Identify which cell holds the provided text, then report its (X, Y) central coordinate. 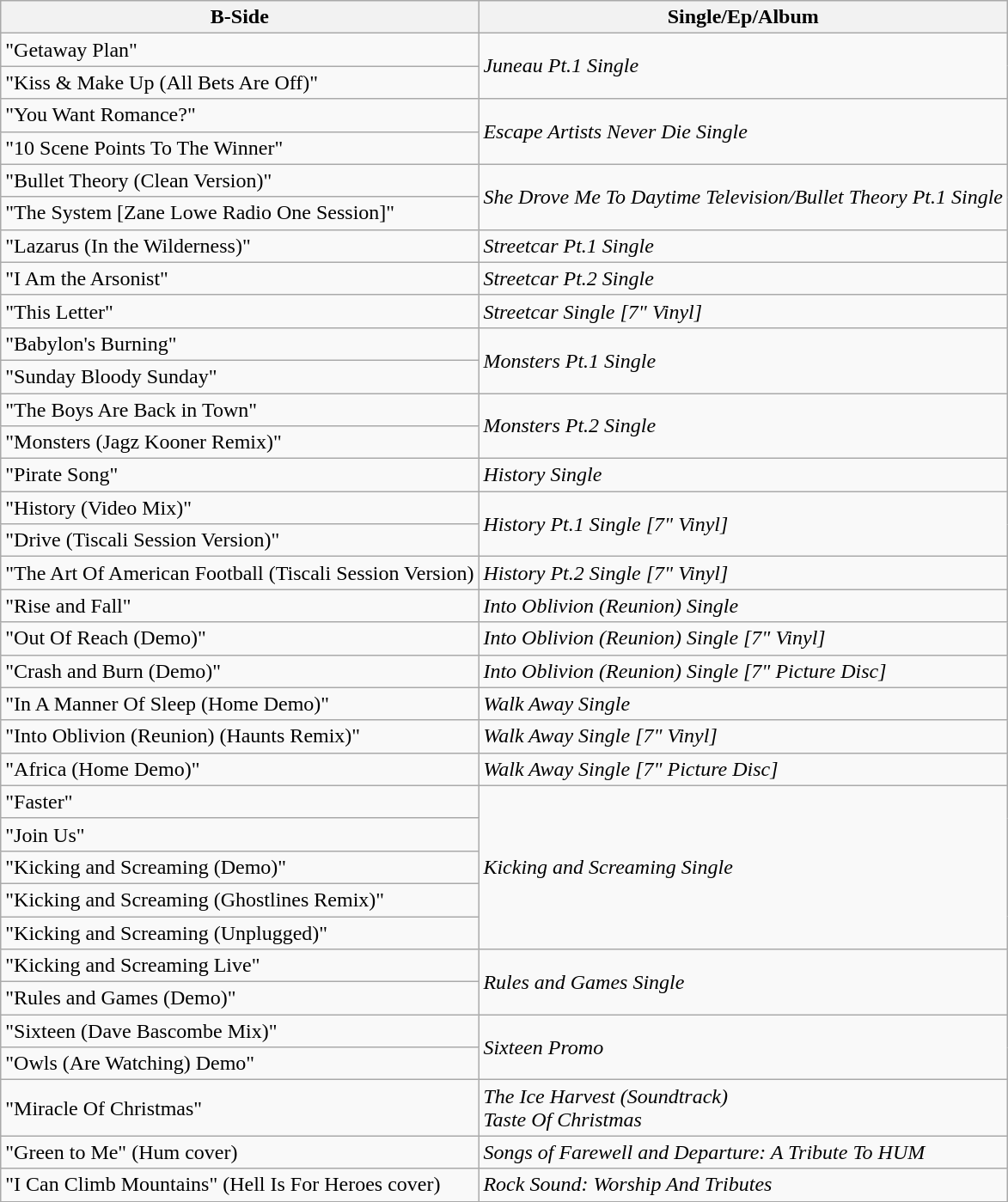
Into Oblivion (Reunion) Single [7" Picture Disc] (743, 671)
"Sunday Bloody Sunday" (240, 376)
Walk Away Single [7" Picture Disc] (743, 769)
"Babylon's Burning" (240, 344)
"Into Oblivion (Reunion) (Haunts Remix)" (240, 736)
History Pt.2 Single [7" Vinyl] (743, 573)
History Single (743, 475)
"Faster" (240, 802)
"10 Scene Points To The Winner" (240, 148)
"Rules and Games (Demo)" (240, 998)
"Owls (Are Watching) Demo" (240, 1064)
History Pt.1 Single [7" Vinyl] (743, 524)
"The Art Of American Football (Tiscali Session Version) (240, 573)
"Out Of Reach (Demo)" (240, 638)
The Ice Harvest (Soundtrack)Taste Of Christmas (743, 1108)
"Green to Me" (Hum cover) (240, 1152)
Monsters Pt.2 Single (743, 426)
"Pirate Song" (240, 475)
Rock Sound: Worship And Tributes (743, 1185)
"Kicking and Screaming (Demo)" (240, 867)
"I Am the Arsonist" (240, 278)
Juneau Pt.1 Single (743, 66)
Into Oblivion (Reunion) Single (743, 606)
"Kicking and Screaming Live" (240, 966)
"Sixteen (Dave Bascombe Mix)" (240, 1031)
Streetcar Pt.1 Single (743, 246)
Walk Away Single [7" Vinyl] (743, 736)
Streetcar Single [7" Vinyl] (743, 311)
"You Want Romance?" (240, 115)
"Join Us" (240, 834)
Escape Artists Never Die Single (743, 131)
Sixteen Promo (743, 1047)
"The Boys Are Back in Town" (240, 410)
"Africa (Home Demo)" (240, 769)
"In A Manner Of Sleep (Home Demo)" (240, 704)
Streetcar Pt.2 Single (743, 278)
"Crash and Burn (Demo)" (240, 671)
B-Side (240, 17)
"Getaway Plan" (240, 50)
"Kicking and Screaming (Unplugged)" (240, 932)
Into Oblivion (Reunion) Single [7" Vinyl] (743, 638)
"Kicking and Screaming (Ghostlines Remix)" (240, 900)
"Rise and Fall" (240, 606)
"I Can Climb Mountains" (Hell Is For Heroes cover) (240, 1185)
She Drove Me To Daytime Television/Bullet Theory Pt.1 Single (743, 197)
Kicking and Screaming Single (743, 867)
"Monsters (Jagz Kooner Remix)" (240, 442)
"Bullet Theory (Clean Version)" (240, 180)
Songs of Farewell and Departure: A Tribute To HUM (743, 1152)
"The System [Zane Lowe Radio One Session]" (240, 213)
Rules and Games Single (743, 982)
"Kiss & Make Up (All Bets Are Off)" (240, 82)
"Miracle Of Christmas" (240, 1108)
Single/Ep/Album (743, 17)
Monsters Pt.1 Single (743, 360)
"History (Video Mix)" (240, 508)
"Lazarus (In the Wilderness)" (240, 246)
"This Letter" (240, 311)
"Drive (Tiscali Session Version)" (240, 540)
Walk Away Single (743, 704)
